Find where the given text appears and provide that cell's center as [x, y] coordinate. 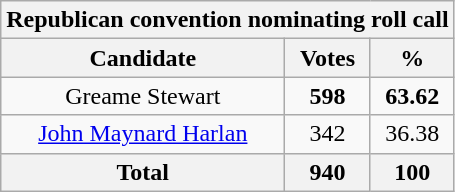
36.38 [412, 134]
Republican convention nominating roll call [228, 20]
% [412, 58]
Candidate [143, 58]
598 [328, 96]
940 [328, 172]
Greame Stewart [143, 96]
Total [143, 172]
Votes [328, 58]
100 [412, 172]
63.62 [412, 96]
342 [328, 134]
John Maynard Harlan [143, 134]
